Provide the [x, y] coordinate of the cell's center where the given text is located.  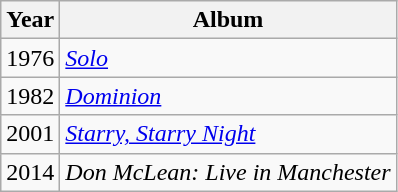
2001 [30, 134]
Solo [228, 58]
Starry, Starry Night [228, 134]
Album [228, 20]
1982 [30, 96]
2014 [30, 172]
Dominion [228, 96]
Year [30, 20]
Don McLean: Live in Manchester [228, 172]
1976 [30, 58]
